Output the (X, Y) coordinate of the center of the cell containing the given text.  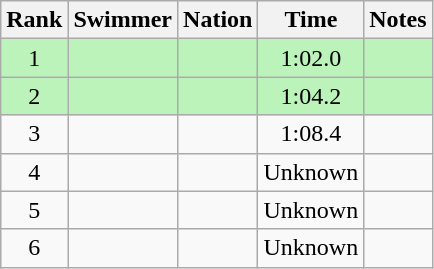
4 (34, 172)
2 (34, 96)
3 (34, 134)
1 (34, 58)
Notes (398, 20)
6 (34, 248)
Nation (218, 20)
Rank (34, 20)
Swimmer (123, 20)
1:02.0 (311, 58)
1:08.4 (311, 134)
Time (311, 20)
5 (34, 210)
1:04.2 (311, 96)
